Extract the (x, y) coordinate from the center of the cell holding the provided text.  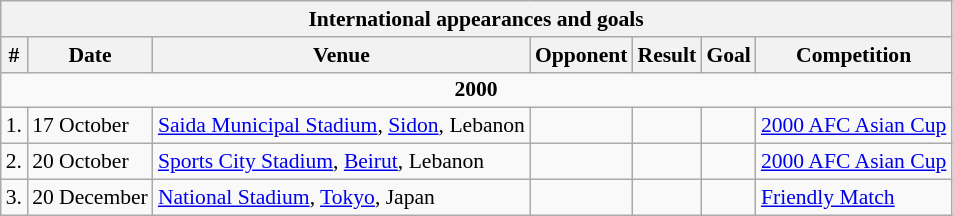
3. (14, 197)
Opponent (582, 55)
National Stadium, Tokyo, Japan (342, 197)
Sports City Stadium, Beirut, Lebanon (342, 162)
Friendly Match (854, 197)
1. (14, 126)
Goal (728, 55)
# (14, 55)
Competition (854, 55)
International appearances and goals (476, 19)
20 December (90, 197)
2000 (476, 90)
Result (666, 55)
Date (90, 55)
20 October (90, 162)
17 October (90, 126)
Saida Municipal Stadium, Sidon, Lebanon (342, 126)
2. (14, 162)
Venue (342, 55)
